Find where the given text appears and provide that cell's center as [X, Y] coordinate. 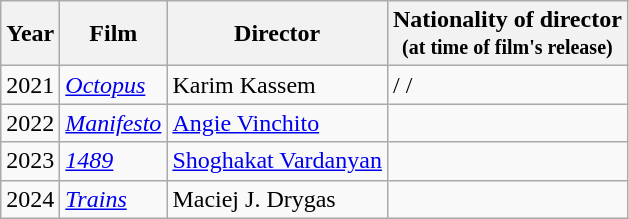
2023 [30, 161]
Year [30, 34]
/ / [507, 85]
Trains [114, 199]
2021 [30, 85]
Angie Vinchito [278, 123]
Nationality of director(at time of film's release) [507, 34]
Shoghakat Vardanyan [278, 161]
Octopus [114, 85]
2024 [30, 199]
Karim Kassem [278, 85]
Film [114, 34]
Manifesto [114, 123]
1489 [114, 161]
2022 [30, 123]
Maciej J. Drygas [278, 199]
Director [278, 34]
